Find where the given text appears and provide that cell's center as (X, Y) coordinate. 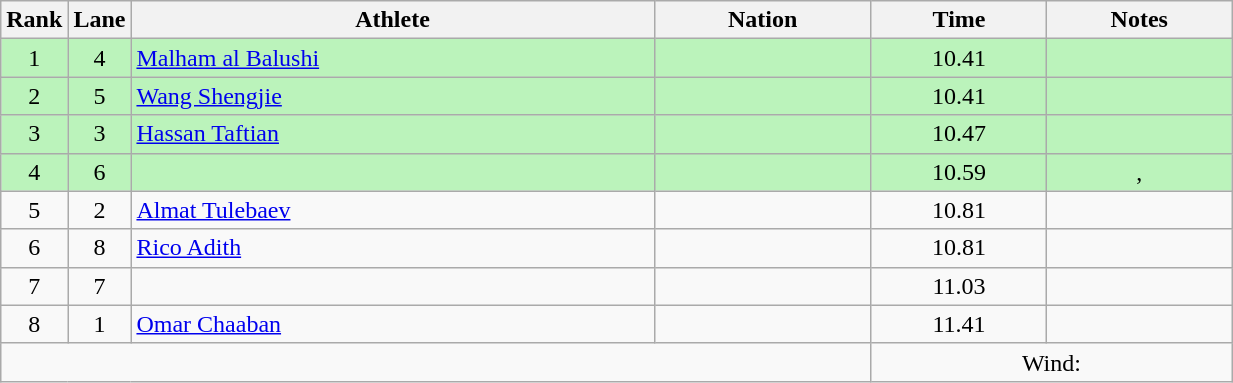
Almat Tulebaev (392, 210)
Rico Adith (392, 248)
Wang Shengjie (392, 96)
Malham al Balushi (392, 58)
Nation (762, 20)
Rank (34, 20)
, (1140, 172)
10.59 (959, 172)
Athlete (392, 20)
Lane (100, 20)
11.03 (959, 286)
Notes (1140, 20)
Hassan Taftian (392, 134)
11.41 (959, 324)
Wind: (1051, 362)
10.47 (959, 134)
Time (959, 20)
Omar Chaaban (392, 324)
